Extract the (x, y) coordinate from the center of the cell holding the provided text.  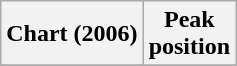
Chart (2006) (72, 34)
Peakposition (189, 34)
